Identify which cell holds the provided text, then report its (X, Y) central coordinate. 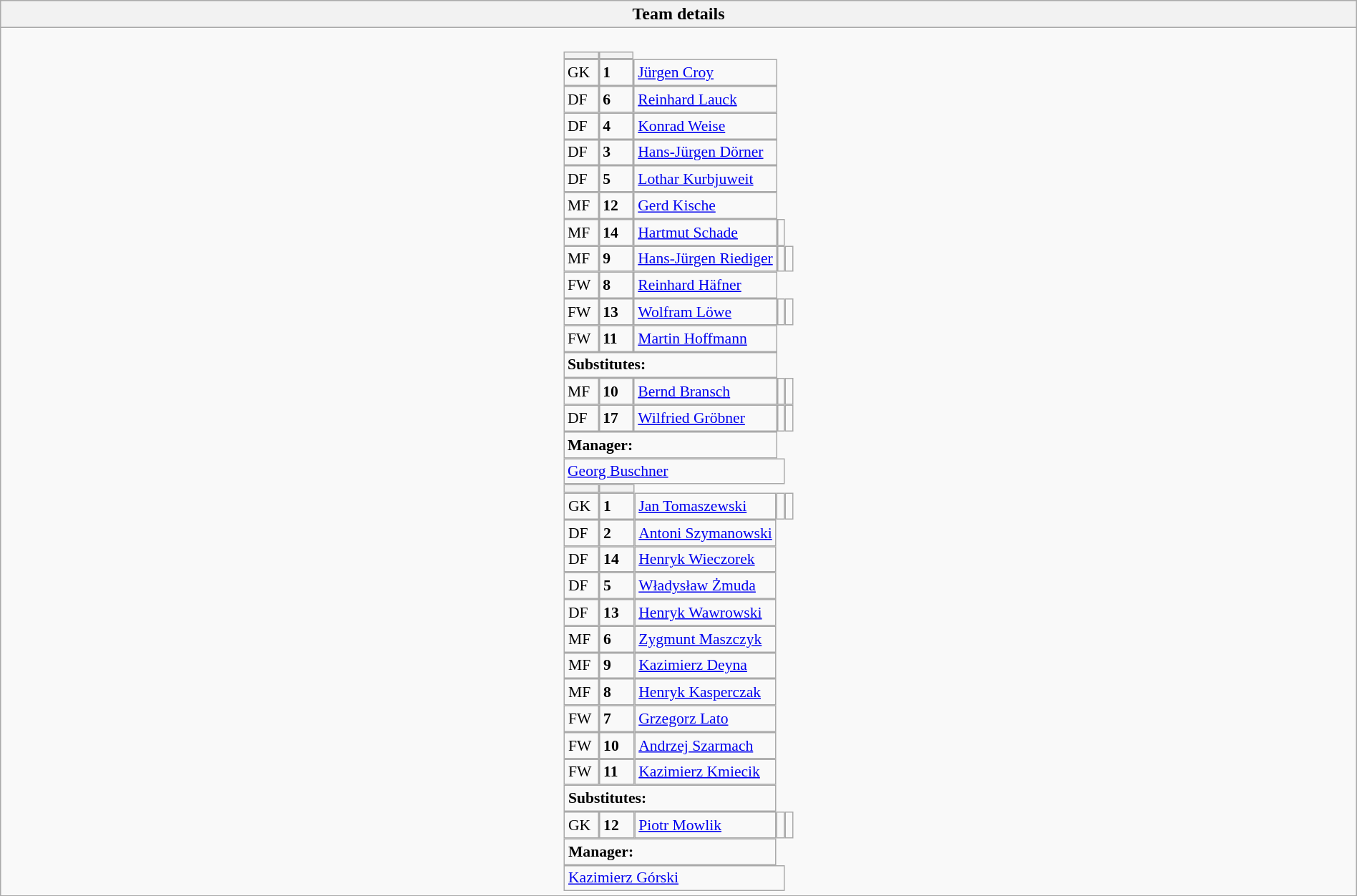
Piotr Mowlik (705, 824)
Reinhard Häfner (705, 285)
Bernd Bransch (705, 391)
Hartmut Schade (705, 232)
Henryk Wieczorek (705, 560)
4 (616, 126)
Kazimierz Kmiecik (705, 771)
Zygmunt Maszczyk (705, 638)
Jürgen Croy (705, 73)
Grzegorz Lato (705, 719)
Team details (678, 14)
Henryk Wawrowski (705, 613)
17 (616, 418)
Henryk Kasperczak (705, 691)
Hans-Jürgen Riediger (705, 259)
Martin Hoffmann (705, 338)
Kazimierz Górski (674, 877)
Reinhard Lauck (705, 99)
Gerd Kische (705, 206)
Wilfried Gröbner (705, 418)
7 (617, 719)
Hans-Jürgen Dörner (705, 152)
Wolfram Löwe (705, 312)
Andrzej Szarmach (705, 746)
Lothar Kurbjuweit (705, 179)
Konrad Weise (705, 126)
Jan Tomaszewski (705, 507)
Antoni Szymanowski (705, 532)
Władysław Żmuda (705, 585)
Georg Buschner (674, 471)
3 (616, 152)
Kazimierz Deyna (705, 666)
2 (617, 532)
